Pinpoint the cell where the given text exists, returning its (X, Y) midpoint coordinate. 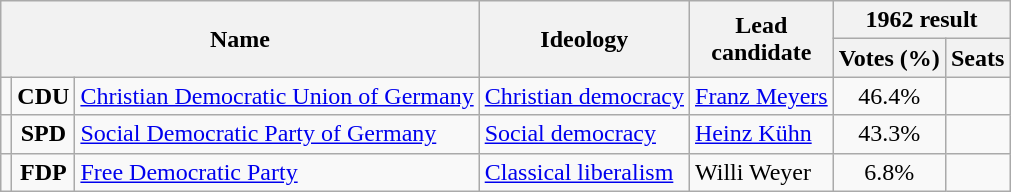
6.8% (889, 172)
Christian Democratic Union of Germany (277, 96)
Heinz Kühn (762, 134)
Leadcandidate (762, 39)
FDP (44, 172)
Seats (977, 58)
CDU (44, 96)
SPD (44, 134)
Ideology (584, 39)
43.3% (889, 134)
Social democracy (584, 134)
Classical liberalism (584, 172)
Social Democratic Party of Germany (277, 134)
Name (240, 39)
Christian democracy (584, 96)
46.4% (889, 96)
Franz Meyers (762, 96)
Willi Weyer (762, 172)
1962 result (922, 20)
Votes (%) (889, 58)
Free Democratic Party (277, 172)
